Capture the cell that displays the provided text and extract its [x, y] central coordinate. 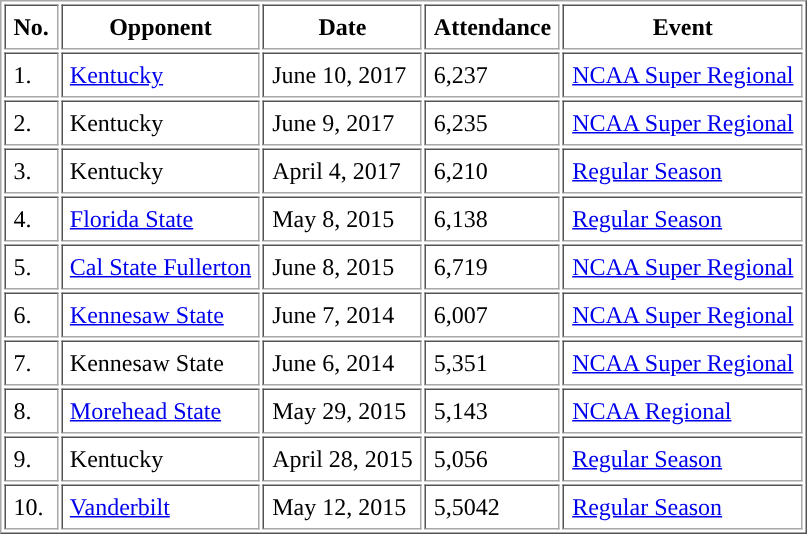
6,138 [492, 218]
9. [30, 458]
5,143 [492, 410]
NCAA Regional [682, 410]
4. [30, 218]
May 8, 2015 [342, 218]
June 10, 2017 [342, 74]
5,351 [492, 362]
2. [30, 122]
5. [30, 266]
5,5042 [492, 506]
Event [682, 26]
June 9, 2017 [342, 122]
Attendance [492, 26]
Opponent [160, 26]
Florida State [160, 218]
Date [342, 26]
8. [30, 410]
Vanderbilt [160, 506]
1. [30, 74]
5,056 [492, 458]
No. [30, 26]
May 29, 2015 [342, 410]
6,719 [492, 266]
6,237 [492, 74]
3. [30, 170]
May 12, 2015 [342, 506]
June 6, 2014 [342, 362]
6,235 [492, 122]
June 7, 2014 [342, 314]
Morehead State [160, 410]
6. [30, 314]
April 4, 2017 [342, 170]
June 8, 2015 [342, 266]
6,007 [492, 314]
6,210 [492, 170]
April 28, 2015 [342, 458]
10. [30, 506]
7. [30, 362]
Cal State Fullerton [160, 266]
